Scan for the cell matching the given text and deliver its (x, y) coordinate at center. 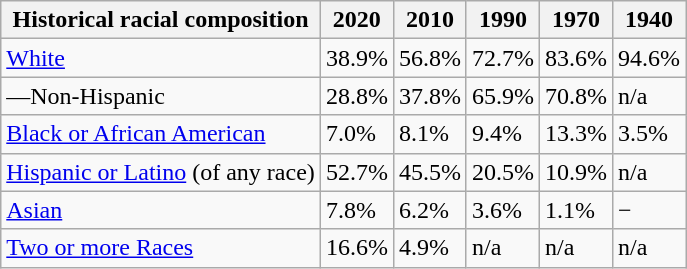
2020 (356, 20)
13.3% (576, 134)
Hispanic or Latino (of any race) (161, 172)
2010 (430, 20)
72.7% (502, 58)
94.6% (650, 58)
1.1% (576, 210)
52.7% (356, 172)
56.8% (430, 58)
− (650, 210)
Black or African American (161, 134)
Historical racial composition (161, 20)
Two or more Races (161, 248)
37.8% (430, 96)
4.9% (430, 248)
3.6% (502, 210)
38.9% (356, 58)
10.9% (576, 172)
70.8% (576, 96)
7.0% (356, 134)
White (161, 58)
Asian (161, 210)
45.5% (430, 172)
6.2% (430, 210)
65.9% (502, 96)
1940 (650, 20)
83.6% (576, 58)
9.4% (502, 134)
1990 (502, 20)
16.6% (356, 248)
28.8% (356, 96)
3.5% (650, 134)
8.1% (430, 134)
—Non-Hispanic (161, 96)
1970 (576, 20)
20.5% (502, 172)
7.8% (356, 210)
